Pinpoint the cell where the given text exists, returning its [X, Y] midpoint coordinate. 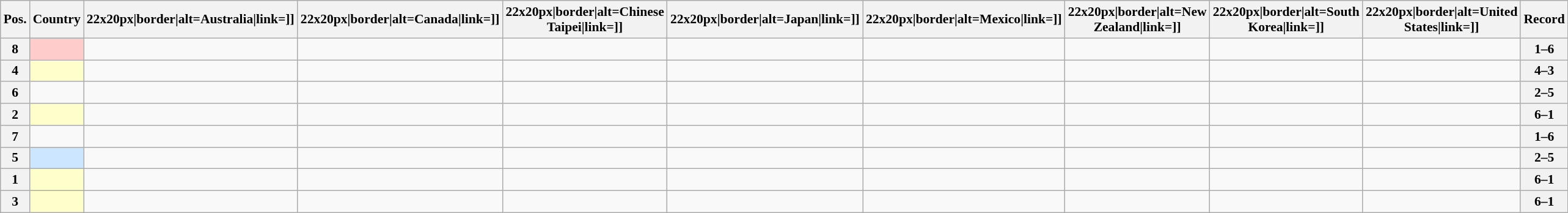
22x20px|border|alt=United States|link=]] [1442, 20]
22x20px|border|alt=Chinese Taipei|link=]] [584, 20]
5 [15, 158]
Record [1544, 20]
22x20px|border|alt=South Korea|link=]] [1286, 20]
22x20px|border|alt=Mexico|link=]] [964, 20]
8 [15, 49]
2 [15, 114]
22x20px|border|alt=Canada|link=]] [400, 20]
1 [15, 180]
7 [15, 136]
4 [15, 71]
6 [15, 93]
4–3 [1544, 71]
3 [15, 202]
Pos. [15, 20]
Country [57, 20]
22x20px|border|alt=Australia|link=]] [191, 20]
22x20px|border|alt=New Zealand|link=]] [1138, 20]
22x20px|border|alt=Japan|link=]] [765, 20]
